Search for the cell housing the specified text and yield its [X, Y] center coordinate. 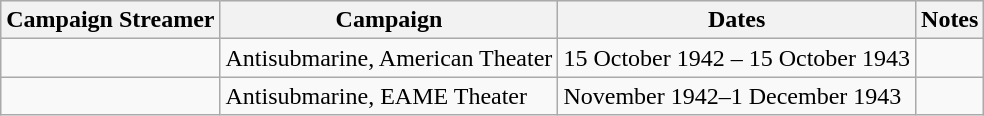
Dates [737, 20]
Antisubmarine, EAME Theater [389, 96]
15 October 1942 – 15 October 1943 [737, 58]
Antisubmarine, American Theater [389, 58]
November 1942–1 December 1943 [737, 96]
Campaign Streamer [110, 20]
Campaign [389, 20]
Notes [950, 20]
